From the cell containing the given text, extract its center point as (X, Y) coordinate. 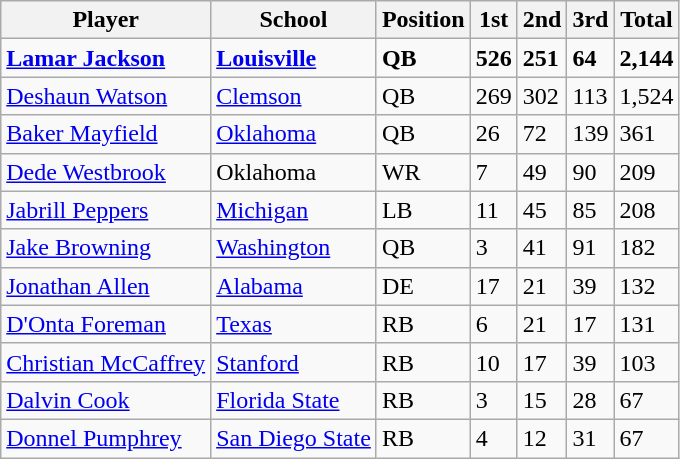
Jake Browning (106, 248)
Stanford (294, 362)
Michigan (294, 210)
Christian McCaffrey (106, 362)
31 (590, 438)
72 (542, 134)
103 (646, 362)
Position (423, 20)
Washington (294, 248)
182 (646, 248)
139 (590, 134)
WR (423, 172)
90 (590, 172)
School (294, 20)
Dede Westbrook (106, 172)
Clemson (294, 96)
3rd (590, 20)
10 (494, 362)
LB (423, 210)
Player (106, 20)
15 (542, 400)
Jabrill Peppers (106, 210)
DE (423, 286)
251 (542, 58)
209 (646, 172)
85 (590, 210)
Jonathan Allen (106, 286)
26 (494, 134)
7 (494, 172)
269 (494, 96)
526 (494, 58)
28 (590, 400)
Florida State (294, 400)
Alabama (294, 286)
2,144 (646, 58)
45 (542, 210)
361 (646, 134)
Total (646, 20)
Deshaun Watson (106, 96)
132 (646, 286)
41 (542, 248)
6 (494, 324)
113 (590, 96)
131 (646, 324)
1,524 (646, 96)
D'Onta Foreman (106, 324)
Louisville (294, 58)
91 (590, 248)
Dalvin Cook (106, 400)
Baker Mayfield (106, 134)
Texas (294, 324)
208 (646, 210)
64 (590, 58)
302 (542, 96)
Lamar Jackson (106, 58)
49 (542, 172)
1st (494, 20)
12 (542, 438)
Donnel Pumphrey (106, 438)
2nd (542, 20)
4 (494, 438)
San Diego State (294, 438)
11 (494, 210)
